Provide the (X, Y) coordinate of the cell's center where the given text is located.  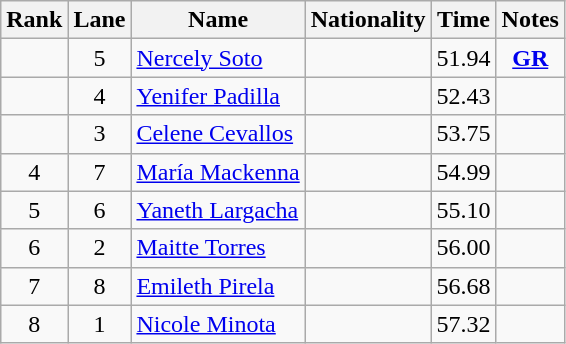
Emileth Pirela (218, 286)
Lane (100, 20)
Nercely Soto (218, 58)
GR (530, 58)
1 (100, 324)
53.75 (464, 134)
54.99 (464, 172)
Notes (530, 20)
Nationality (368, 20)
Yaneth Largacha (218, 210)
56.68 (464, 286)
Rank (34, 20)
55.10 (464, 210)
51.94 (464, 58)
Yenifer Padilla (218, 96)
56.00 (464, 248)
3 (100, 134)
Name (218, 20)
Maitte Torres (218, 248)
52.43 (464, 96)
María Mackenna (218, 172)
Celene Cevallos (218, 134)
Time (464, 20)
Nicole Minota (218, 324)
57.32 (464, 324)
2 (100, 248)
